Search for the cell housing the specified text and yield its [x, y] center coordinate. 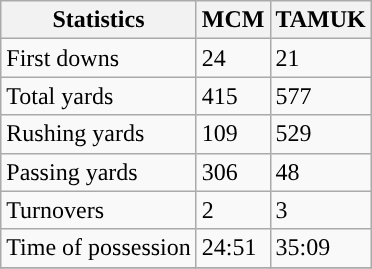
First downs [99, 58]
529 [320, 134]
2 [233, 210]
Time of possession [99, 248]
577 [320, 96]
48 [320, 172]
24 [233, 58]
Statistics [99, 20]
3 [320, 210]
Total yards [99, 96]
24:51 [233, 248]
35:09 [320, 248]
306 [233, 172]
415 [233, 96]
TAMUK [320, 20]
109 [233, 134]
Rushing yards [99, 134]
MCM [233, 20]
Turnovers [99, 210]
21 [320, 58]
Passing yards [99, 172]
